Pinpoint the cell where the given text exists, returning its [x, y] midpoint coordinate. 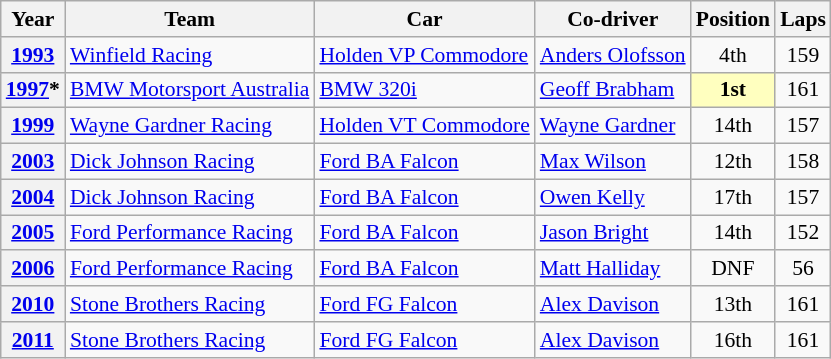
4th [733, 55]
Owen Kelly [613, 197]
2011 [33, 340]
Co-driver [613, 19]
159 [803, 55]
Laps [803, 19]
Jason Bright [613, 233]
Position [733, 19]
Matt Halliday [613, 269]
16th [733, 340]
2003 [33, 162]
2006 [33, 269]
Team [190, 19]
DNF [733, 269]
Max Wilson [613, 162]
BMW Motorsport Australia [190, 90]
Wayne Gardner [613, 126]
Winfield Racing [190, 55]
2010 [33, 304]
152 [803, 233]
Anders Olofsson [613, 55]
Wayne Gardner Racing [190, 126]
Geoff Brabham [613, 90]
Holden VT Commodore [424, 126]
Year [33, 19]
2004 [33, 197]
1993 [33, 55]
1st [733, 90]
56 [803, 269]
Car [424, 19]
158 [803, 162]
Holden VP Commodore [424, 55]
2005 [33, 233]
1997* [33, 90]
13th [733, 304]
12th [733, 162]
17th [733, 197]
BMW 320i [424, 90]
1999 [33, 126]
